Determine the (x, y) coordinate at the center of the cell enclosing the given text.  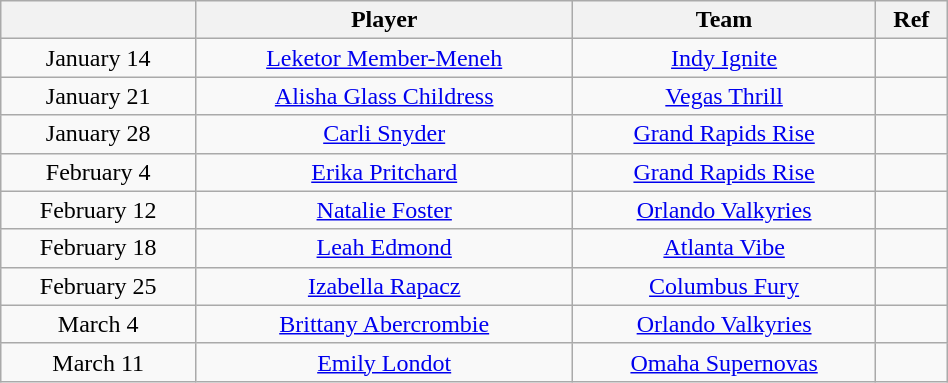
Carli Snyder (384, 134)
February 4 (98, 172)
Izabella Rapacz (384, 286)
Brittany Abercrombie (384, 324)
Natalie Foster (384, 210)
Columbus Fury (724, 286)
February 12 (98, 210)
March 4 (98, 324)
Indy Ignite (724, 58)
Erika Pritchard (384, 172)
Player (384, 20)
March 11 (98, 362)
Leketor Member-Meneh (384, 58)
Ref (911, 20)
Omaha Supernovas (724, 362)
Leah Edmond (384, 248)
Atlanta Vibe (724, 248)
Team (724, 20)
January 14 (98, 58)
January 28 (98, 134)
Emily Londot (384, 362)
February 25 (98, 286)
Vegas Thrill (724, 96)
January 21 (98, 96)
February 18 (98, 248)
Alisha Glass Childress (384, 96)
